Return the (X, Y) coordinate for the center point of the cell that contains the specified text.  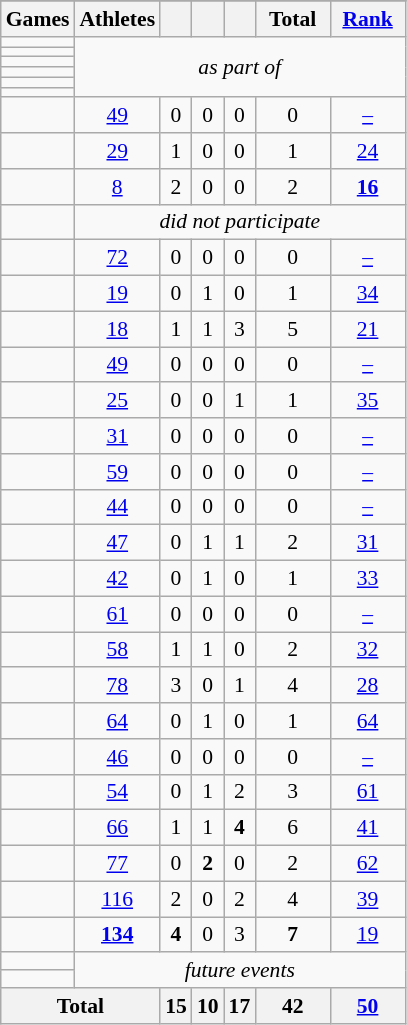
44 (117, 507)
47 (117, 543)
18 (117, 329)
16 (368, 187)
as part of (240, 68)
134 (117, 935)
59 (117, 472)
39 (368, 899)
5 (292, 329)
32 (368, 650)
did not participate (240, 222)
33 (368, 579)
28 (368, 686)
29 (117, 151)
future events (240, 971)
25 (117, 401)
Athletes (117, 19)
116 (117, 899)
41 (368, 828)
62 (368, 864)
34 (368, 294)
46 (117, 757)
6 (292, 828)
7 (292, 935)
24 (368, 151)
54 (117, 792)
35 (368, 401)
Rank (368, 19)
77 (117, 864)
50 (368, 1006)
58 (117, 650)
72 (117, 258)
Games (38, 19)
10 (208, 1006)
21 (368, 329)
17 (240, 1006)
15 (176, 1006)
8 (117, 187)
78 (117, 686)
66 (117, 828)
